Search for the cell housing the specified text and yield its (X, Y) center coordinate. 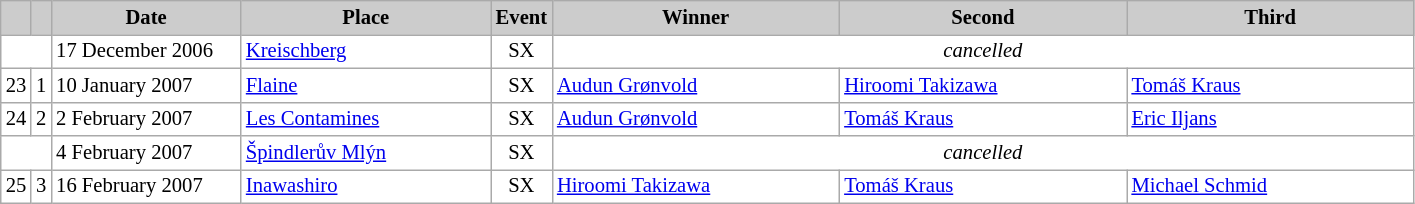
Second (982, 17)
Place (366, 17)
Les Contamines (366, 119)
16 February 2007 (146, 186)
25 (16, 186)
Date (146, 17)
10 January 2007 (146, 85)
Third (1270, 17)
Event (522, 17)
Špindlerův Mlýn (366, 153)
Eric Iljans (1270, 119)
4 February 2007 (146, 153)
2 (41, 119)
1 (41, 85)
23 (16, 85)
Kreischberg (366, 51)
3 (41, 186)
Winner (696, 17)
24 (16, 119)
Flaine (366, 85)
17 December 2006 (146, 51)
Inawashiro (366, 186)
2 February 2007 (146, 119)
Michael Schmid (1270, 186)
